For the text-containing cell, return its midpoint in (x, y) coordinate format. 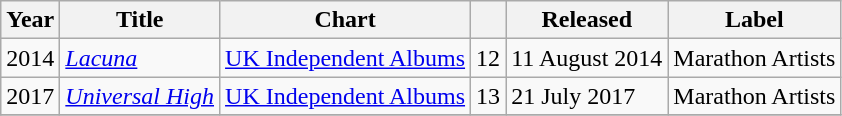
11 August 2014 (587, 58)
2014 (30, 58)
21 July 2017 (587, 96)
2017 (30, 96)
Universal High (140, 96)
12 (488, 58)
13 (488, 96)
Label (754, 20)
Chart (346, 20)
Year (30, 20)
Lacuna (140, 58)
Released (587, 20)
Title (140, 20)
